Locate the cell with the specified text and output its [X, Y] center coordinate. 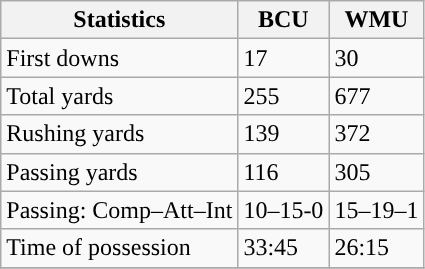
255 [284, 96]
Time of possession [120, 248]
372 [376, 134]
10–15-0 [284, 210]
17 [284, 58]
Passing: Comp–Att–Int [120, 210]
WMU [376, 20]
305 [376, 172]
30 [376, 58]
139 [284, 134]
33:45 [284, 248]
First downs [120, 58]
15–19–1 [376, 210]
26:15 [376, 248]
BCU [284, 20]
Rushing yards [120, 134]
Passing yards [120, 172]
677 [376, 96]
116 [284, 172]
Statistics [120, 20]
Total yards [120, 96]
